Pinpoint the cell where the given text exists, returning its (X, Y) midpoint coordinate. 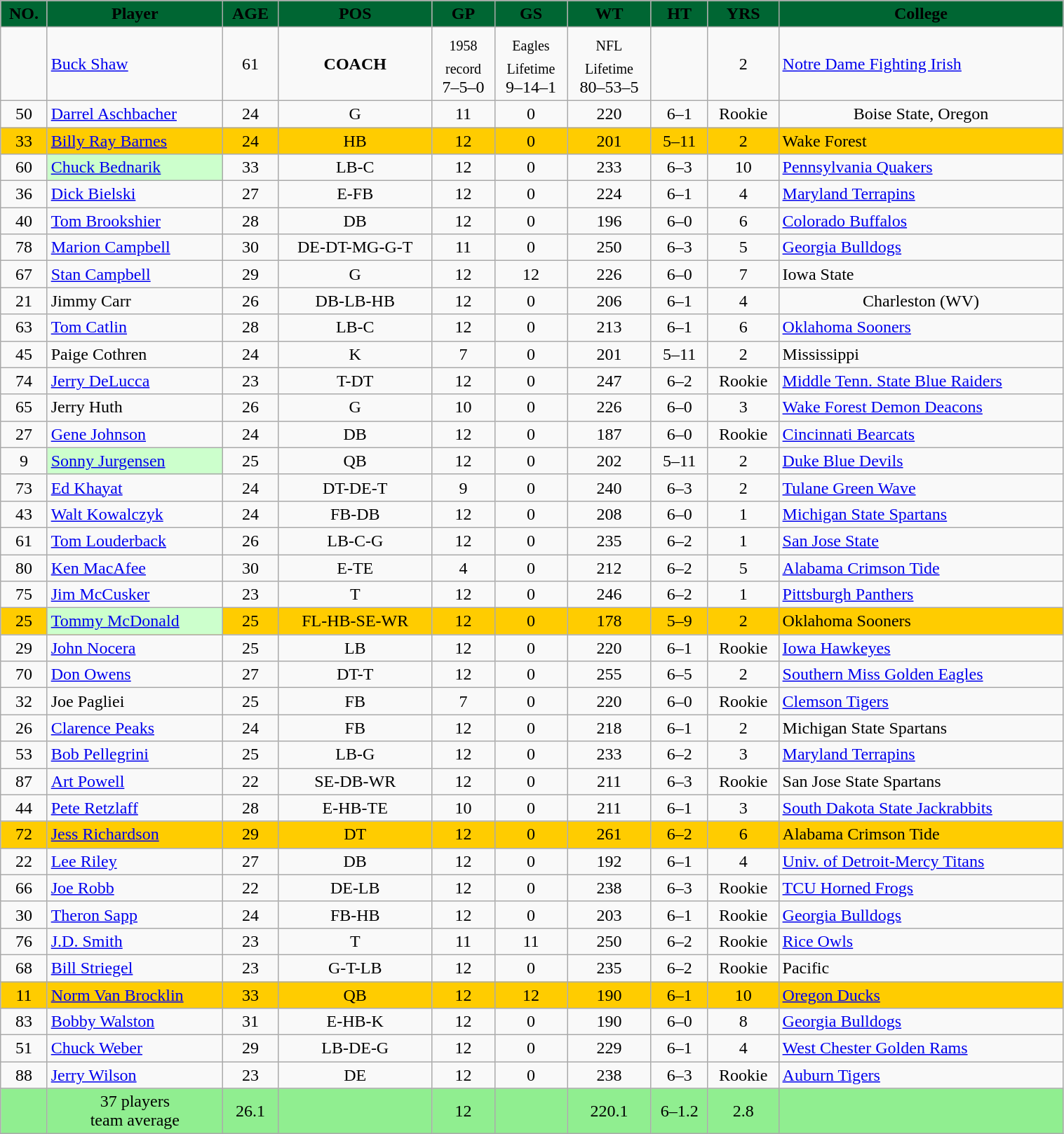
2.8 (743, 1111)
192 (609, 861)
San Jose State Spartans (921, 781)
Middle Tenn. State Blue Raiders (921, 381)
32 (24, 701)
FL-HB-SE-WR (355, 621)
Jerry Huth (135, 407)
Gene Johnson (135, 434)
FB-HB (355, 914)
West Chester Golden Rams (921, 1048)
65 (24, 407)
202 (609, 461)
68 (24, 968)
E-FB (355, 194)
70 (24, 675)
Jim McCusker (135, 595)
Southern Miss Golden Eagles (921, 675)
83 (24, 1022)
63 (24, 328)
208 (609, 514)
SE-DB-WR (355, 781)
21 (24, 301)
Bill Striegel (135, 968)
Tom Brookshier (135, 221)
Pacific (921, 968)
Tulane Green Wave (921, 487)
Colorado Buffalos (921, 221)
LB-DE-G (355, 1048)
Chuck Weber (135, 1048)
1958 record7–5–0 (463, 65)
Eagles Lifetime 9–14–1 (531, 65)
Auburn Tigers (921, 1075)
220.1 (609, 1111)
Jess Richardson (135, 835)
78 (24, 248)
Bobby Walston (135, 1022)
San Jose State (921, 541)
50 (24, 114)
212 (609, 567)
Tommy McDonald (135, 621)
Cincinnati Bearcats (921, 434)
Boise State, Oregon (921, 114)
HT (679, 14)
DT (355, 835)
LB-C-G (355, 541)
YRS (743, 14)
Iowa State (921, 274)
College (921, 14)
J.D. Smith (135, 941)
Bob Pellegrini (135, 755)
229 (609, 1048)
Univ. of Detroit-Mercy Titans (921, 861)
72 (24, 835)
53 (24, 755)
E-HB-K (355, 1022)
WT (609, 14)
South Dakota State Jackrabbits (921, 808)
Don Owens (135, 675)
36 (24, 194)
44 (24, 808)
Wake Forest (921, 141)
Clemson Tigers (921, 701)
67 (24, 274)
Sonny Jurgensen (135, 461)
LB (355, 648)
247 (609, 381)
Norm Van Brocklin (135, 995)
261 (609, 835)
Marion Campbell (135, 248)
75 (24, 595)
Jimmy Carr (135, 301)
246 (609, 595)
255 (609, 675)
Jerry Wilson (135, 1075)
COACH (355, 65)
51 (24, 1048)
Paige Cothren (135, 354)
Pete Retzlaff (135, 808)
AGE (250, 14)
Billy Ray Barnes (135, 141)
6–5 (679, 675)
LB-G (355, 755)
213 (609, 328)
218 (609, 728)
Walt Kowalczyk (135, 514)
Dick Bielski (135, 194)
GS (531, 14)
DE-LB (355, 888)
74 (24, 381)
240 (609, 487)
6–1.2 (679, 1111)
40 (24, 221)
T-DT (355, 381)
45 (24, 354)
NFL Lifetime 80–53–5 (609, 65)
John Nocera (135, 648)
87 (24, 781)
HB (355, 141)
Joe Robb (135, 888)
Theron Sapp (135, 914)
73 (24, 487)
FB-DB (355, 514)
Chuck Bednarik (135, 168)
196 (609, 221)
Joe Pagliei (135, 701)
80 (24, 567)
224 (609, 194)
8 (743, 1022)
TCU Horned Frogs (921, 888)
DE-DT-MG-G-T (355, 248)
Ken MacAfee (135, 567)
POS (355, 14)
206 (609, 301)
Iowa Hawkeyes (921, 648)
Clarence Peaks (135, 728)
187 (609, 434)
66 (24, 888)
43 (24, 514)
Pittsburgh Panthers (921, 595)
GP (463, 14)
Art Powell (135, 781)
26.1 (250, 1111)
Oregon Ducks (921, 995)
Player (135, 14)
Pennsylvania Quakers (921, 168)
Jerry DeLucca (135, 381)
Lee Riley (135, 861)
K (355, 354)
G-T-LB (355, 968)
DB-LB-HB (355, 301)
E-TE (355, 567)
Wake Forest Demon Deacons (921, 407)
Mississippi (921, 354)
Darrel Aschbacher (135, 114)
Ed Khayat (135, 487)
178 (609, 621)
88 (24, 1075)
60 (24, 168)
37 players team average (135, 1111)
DT-T (355, 675)
E-HB-TE (355, 808)
DE (355, 1075)
Tom Catlin (135, 328)
Rice Owls (921, 941)
NO. (24, 14)
203 (609, 914)
Buck Shaw (135, 65)
Duke Blue Devils (921, 461)
Notre Dame Fighting Irish (921, 65)
Charleston (WV) (921, 301)
31 (250, 1022)
Stan Campbell (135, 274)
5–9 (679, 621)
76 (24, 941)
Tom Louderback (135, 541)
DT-DE-T (355, 487)
